Provide the (x, y) coordinate of the cell's center where the given text is located.  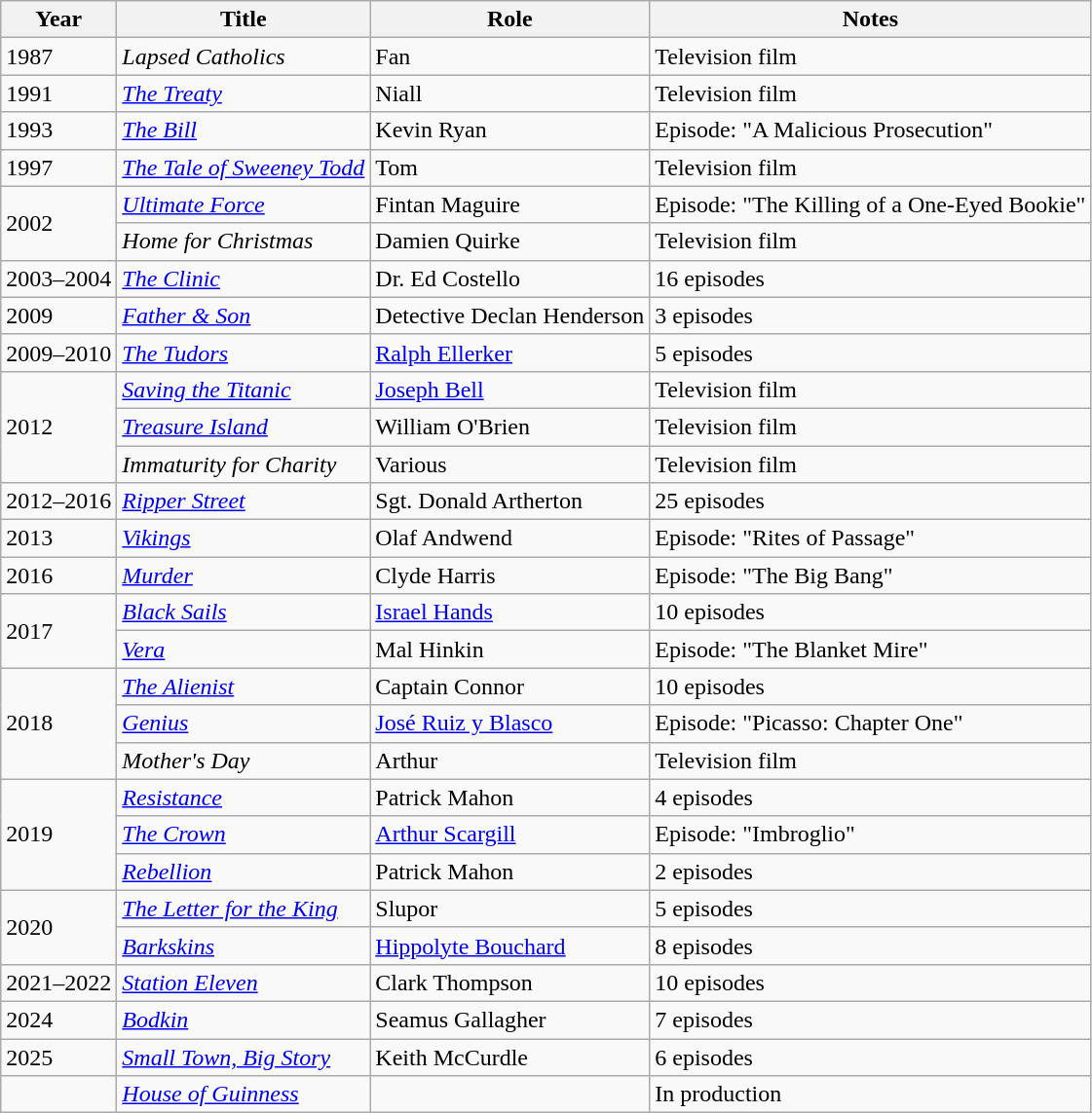
Ripper Street (244, 501)
16 episodes (871, 278)
Resistance (244, 798)
Episode: "Picasso: Chapter One" (871, 723)
Vera (244, 649)
Episode: "Imbroglio" (871, 835)
Clyde Harris (510, 575)
2019 (58, 835)
Various (510, 464)
2009 (58, 315)
3 episodes (871, 315)
The Letter for the King (244, 909)
Detective Declan Henderson (510, 315)
2017 (58, 631)
Notes (871, 19)
Role (510, 19)
Murder (244, 575)
2012–2016 (58, 501)
Lapsed Catholics (244, 56)
1987 (58, 56)
Small Town, Big Story (244, 1057)
Captain Connor (510, 686)
Mal Hinkin (510, 649)
The Treaty (244, 93)
Sgt. Donald Artherton (510, 501)
Israel Hands (510, 612)
25 episodes (871, 501)
Olaf Andwend (510, 538)
Episode: "The Killing of a One-Eyed Bookie" (871, 204)
The Tudors (244, 352)
Bodkin (244, 1020)
Episode: "The Blanket Mire" (871, 649)
1993 (58, 130)
2 episodes (871, 872)
Barkskins (244, 946)
Keith McCurdle (510, 1057)
Hippolyte Bouchard (510, 946)
Father & Son (244, 315)
Rebellion (244, 872)
2018 (58, 723)
The Crown (244, 835)
Tom (510, 167)
William O'Brien (510, 427)
Immaturity for Charity (244, 464)
Dr. Ed Costello (510, 278)
The Alienist (244, 686)
Episode: "The Big Bang" (871, 575)
2016 (58, 575)
Fan (510, 56)
Title (244, 19)
Seamus Gallagher (510, 1020)
Mother's Day (244, 761)
2012 (58, 427)
Slupor (510, 909)
Saving the Titanic (244, 390)
Fintan Maguire (510, 204)
2009–2010 (58, 352)
1997 (58, 167)
Episode: "Rites of Passage" (871, 538)
2024 (58, 1020)
2002 (58, 223)
Damien Quirke (510, 241)
2025 (58, 1057)
Genius (244, 723)
Clark Thompson (510, 983)
In production (871, 1094)
Year (58, 19)
Arthur (510, 761)
Treasure Island (244, 427)
Ralph Ellerker (510, 352)
The Clinic (244, 278)
2013 (58, 538)
1991 (58, 93)
Home for Christmas (244, 241)
José Ruiz y Blasco (510, 723)
Niall (510, 93)
Vikings (244, 538)
2003–2004 (58, 278)
6 episodes (871, 1057)
2020 (58, 927)
Black Sails (244, 612)
House of Guinness (244, 1094)
2021–2022 (58, 983)
8 episodes (871, 946)
4 episodes (871, 798)
Ultimate Force (244, 204)
Arthur Scargill (510, 835)
Station Eleven (244, 983)
Episode: "A Malicious Prosecution" (871, 130)
The Tale of Sweeney Todd (244, 167)
Joseph Bell (510, 390)
Kevin Ryan (510, 130)
The Bill (244, 130)
7 episodes (871, 1020)
